Determine the [X, Y] coordinate at the center of the cell enclosing the given text.  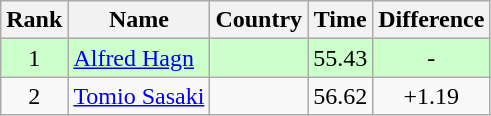
Rank [34, 20]
Time [340, 20]
Tomio Sasaki [139, 96]
2 [34, 96]
Alfred Hagn [139, 58]
Country [259, 20]
- [432, 58]
55.43 [340, 58]
Name [139, 20]
56.62 [340, 96]
Difference [432, 20]
+1.19 [432, 96]
1 [34, 58]
